Return (X, Y) of the center of cell containing provided text 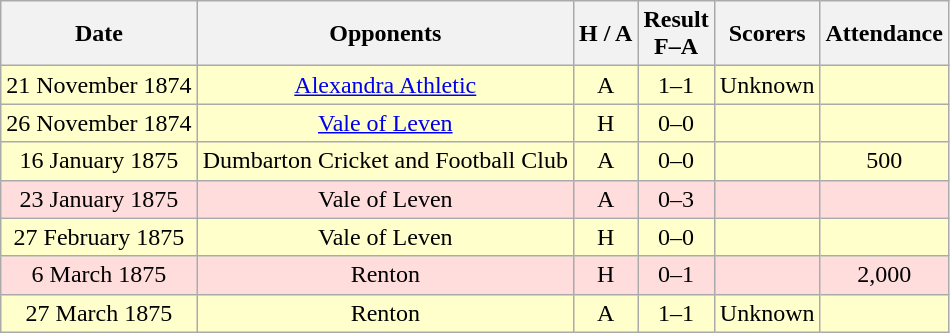
27 March 1875 (99, 313)
0–1 (676, 275)
ResultF–A (676, 34)
Opponents (385, 34)
Date (99, 34)
23 January 1875 (99, 199)
Scorers (767, 34)
H / A (605, 34)
500 (884, 161)
26 November 1874 (99, 123)
16 January 1875 (99, 161)
27 February 1875 (99, 237)
0–3 (676, 199)
2,000 (884, 275)
21 November 1874 (99, 85)
Dumbarton Cricket and Football Club (385, 161)
Alexandra Athletic (385, 85)
6 March 1875 (99, 275)
Attendance (884, 34)
